Return [x, y] of the center of cell containing provided text 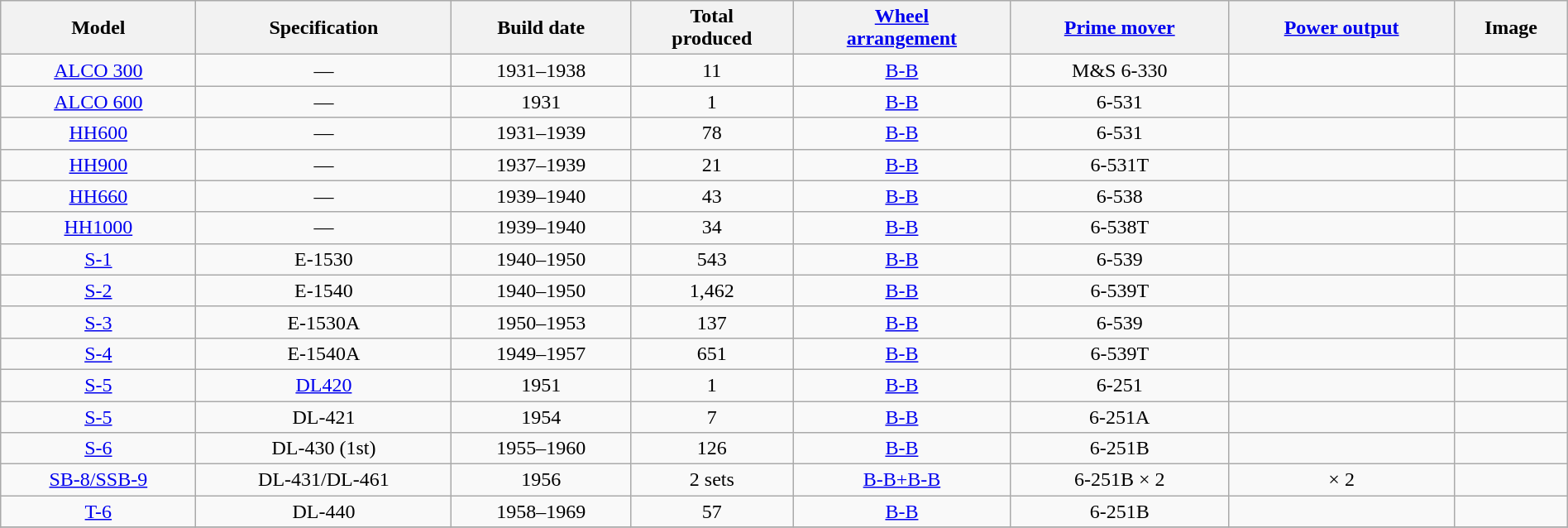
1958–1969 [541, 511]
1931–1938 [541, 70]
1950–1953 [541, 322]
Prime mover [1120, 28]
43 [713, 196]
DL-421 [324, 416]
34 [713, 228]
DL-431/DL-461 [324, 480]
E-1540A [324, 353]
11 [713, 70]
137 [713, 322]
6-251A [1120, 416]
543 [713, 259]
6-538 [1120, 196]
Image [1512, 28]
126 [713, 449]
6-531T [1120, 165]
78 [713, 133]
Power output [1341, 28]
7 [713, 416]
6-251B × 2 [1120, 480]
E-1540 [324, 290]
DL420 [324, 385]
S-3 [98, 322]
21 [713, 165]
1931 [541, 102]
S-2 [98, 290]
Specification [324, 28]
1,462 [713, 290]
1951 [541, 385]
DL-430 (1st) [324, 449]
1954 [541, 416]
1931–1939 [541, 133]
Wheelarrangement [901, 28]
HH900 [98, 165]
6-538T [1120, 228]
1937–1939 [541, 165]
HH660 [98, 196]
Model [98, 28]
S-4 [98, 353]
× 2 [1341, 480]
2 sets [713, 480]
Build date [541, 28]
E-1530A [324, 322]
S-6 [98, 449]
M&S 6-330 [1120, 70]
651 [713, 353]
B-B+B-B [901, 480]
6-251 [1120, 385]
HH600 [98, 133]
E-1530 [324, 259]
HH1000 [98, 228]
1949–1957 [541, 353]
ALCO 600 [98, 102]
SB-8/SSB-9 [98, 480]
1955–1960 [541, 449]
57 [713, 511]
S-1 [98, 259]
Totalproduced [713, 28]
ALCO 300 [98, 70]
DL-440 [324, 511]
1956 [541, 480]
T-6 [98, 511]
